Extract the (X, Y) coordinate from the center of the cell holding the provided text.  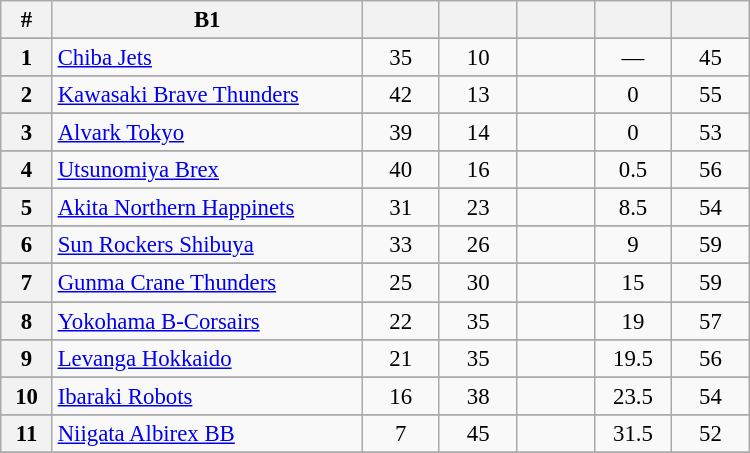
4 (27, 170)
1 (27, 58)
23 (478, 208)
Utsunomiya Brex (207, 170)
30 (478, 283)
13 (478, 95)
5 (27, 208)
8.5 (632, 208)
39 (400, 133)
Alvark Tokyo (207, 133)
31 (400, 208)
Niigata Albirex BB (207, 433)
6 (27, 245)
11 (27, 433)
22 (400, 321)
Chiba Jets (207, 58)
Yokohama B-Corsairs (207, 321)
57 (711, 321)
14 (478, 133)
25 (400, 283)
Akita Northern Happinets (207, 208)
Gunma Crane Thunders (207, 283)
38 (478, 396)
— (632, 58)
3 (27, 133)
53 (711, 133)
15 (632, 283)
31.5 (632, 433)
B1 (207, 20)
40 (400, 170)
33 (400, 245)
Levanga Hokkaido (207, 358)
23.5 (632, 396)
Ibaraki Robots (207, 396)
8 (27, 321)
42 (400, 95)
19.5 (632, 358)
# (27, 20)
2 (27, 95)
55 (711, 95)
19 (632, 321)
52 (711, 433)
21 (400, 358)
26 (478, 245)
0.5 (632, 170)
Sun Rockers Shibuya (207, 245)
Kawasaki Brave Thunders (207, 95)
